Locate the cell with the specified text and output its (X, Y) center coordinate. 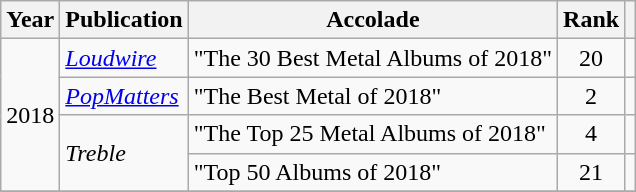
Accolade (372, 20)
4 (592, 134)
Loudwire (124, 58)
Year (30, 20)
"The Top 25 Metal Albums of 2018" (372, 134)
"Top 50 Albums of 2018" (372, 172)
"The 30 Best Metal Albums of 2018" (372, 58)
20 (592, 58)
Rank (592, 20)
Treble (124, 153)
2018 (30, 115)
"The Best Metal of 2018" (372, 96)
21 (592, 172)
PopMatters (124, 96)
Publication (124, 20)
2 (592, 96)
